Identify which cell holds the provided text, then report its (x, y) central coordinate. 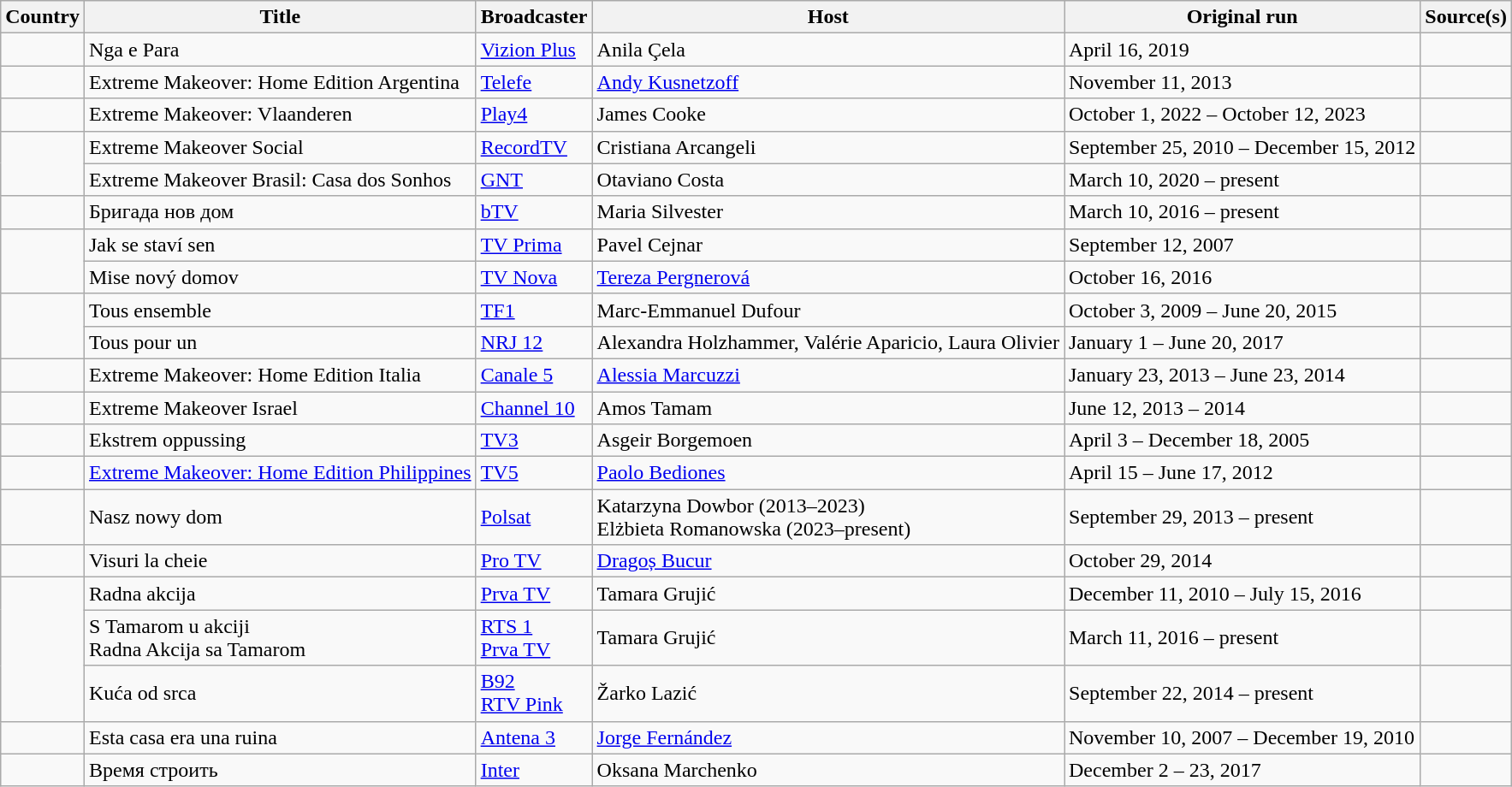
Amos Tamam (828, 408)
March 11, 2016 – present (1242, 638)
April 3 – December 18, 2005 (1242, 441)
November 10, 2007 – December 19, 2010 (1242, 737)
Бригада нов дом (280, 212)
TV Prima (534, 245)
Host (828, 17)
RecordTV (534, 147)
TV5 (534, 473)
TV3 (534, 441)
Cristiana Arcangeli (828, 147)
September 12, 2007 (1242, 245)
Kuća od srca (280, 693)
November 11, 2013 (1242, 82)
Broadcaster (534, 17)
Channel 10 (534, 408)
Play4 (534, 115)
October 3, 2009 – June 20, 2015 (1242, 310)
Extreme Makeover: Vlaanderen (280, 115)
September 22, 2014 – present (1242, 693)
Alessia Marcuzzi (828, 375)
Ekstrem oppussing (280, 441)
April 15 – June 17, 2012 (1242, 473)
Telefe (534, 82)
Polsat (534, 517)
Nga e Para (280, 50)
Alexandra Holzhammer, Valérie Aparicio, Laura Olivier (828, 342)
October 16, 2016 (1242, 277)
Extreme Makeover: Home Edition Argentina (280, 82)
Extreme Makeover Israel (280, 408)
Prva TV (534, 594)
April 16, 2019 (1242, 50)
TV Nova (534, 277)
Anila Çela (828, 50)
Pro TV (534, 561)
January 23, 2013 – June 23, 2014 (1242, 375)
S Tamarom u akcijiRadna Akcija sa Tamarom (280, 638)
Maria Silvester (828, 212)
Title (280, 17)
Žarko Lazić (828, 693)
GNT (534, 180)
Paolo Bediones (828, 473)
Pavel Cejnar (828, 245)
Jorge Fernández (828, 737)
January 1 – June 20, 2017 (1242, 342)
September 29, 2013 – present (1242, 517)
Oksana Marchenko (828, 770)
March 10, 2020 – present (1242, 180)
James Cooke (828, 115)
September 25, 2010 – December 15, 2012 (1242, 147)
Inter (534, 770)
Antena 3 (534, 737)
Radna akcija (280, 594)
Tereza Pergnerová (828, 277)
Otaviano Costa (828, 180)
Vizion Plus (534, 50)
Jak se staví sen (280, 245)
Mise nový domov (280, 277)
Extreme Makeover: Home Edition Italia (280, 375)
Marc-Emmanuel Dufour (828, 310)
bTV (534, 212)
Время строить (280, 770)
Canale 5 (534, 375)
Country (43, 17)
Katarzyna Dowbor (2013–2023)Elżbieta Romanowska (2023–present) (828, 517)
Nasz nowy dom (280, 517)
Dragoș Bucur (828, 561)
Original run (1242, 17)
March 10, 2016 – present (1242, 212)
NRJ 12 (534, 342)
June 12, 2013 – 2014 (1242, 408)
October 29, 2014 (1242, 561)
October 1, 2022 – October 12, 2023 (1242, 115)
Visuri la cheie (280, 561)
December 11, 2010 – July 15, 2016 (1242, 594)
B92RTV Pink (534, 693)
December 2 – 23, 2017 (1242, 770)
Tous ensemble (280, 310)
Tous pour un (280, 342)
TF1 (534, 310)
Asgeir Borgemoen (828, 441)
Esta casa era una ruina (280, 737)
Extreme Makeover Social (280, 147)
RTS 1Prva TV (534, 638)
Andy Kusnetzoff (828, 82)
Extreme Makeover: Home Edition Philippines (280, 473)
Extreme Makeover Brasil: Casa dos Sonhos (280, 180)
Source(s) (1467, 17)
